Locate the cell with the specified text and output its (X, Y) center coordinate. 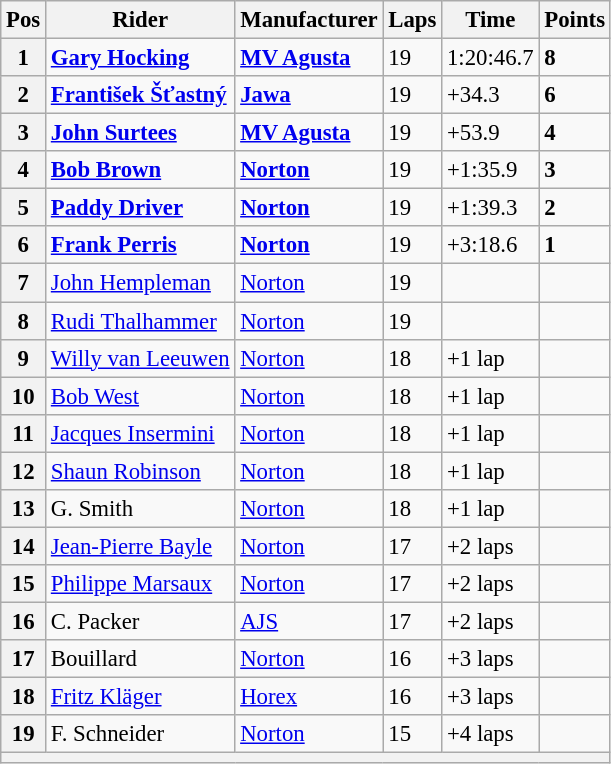
+3:18.6 (490, 245)
Philippe Marsaux (140, 584)
John Hempleman (140, 283)
Bob West (140, 396)
13 (24, 509)
G. Smith (140, 509)
10 (24, 396)
Rudi Thalhammer (140, 321)
Bouillard (140, 659)
1:20:46.7 (490, 58)
+1:39.3 (490, 208)
Frank Perris (140, 245)
+1:35.9 (490, 170)
Jawa (309, 95)
Rider (140, 20)
Fritz Kläger (140, 697)
Paddy Driver (140, 208)
+53.9 (490, 133)
Laps (412, 20)
Bob Brown (140, 170)
C. Packer (140, 621)
12 (24, 471)
Horex (309, 697)
7 (24, 283)
5 (24, 208)
F. Schneider (140, 734)
Time (490, 20)
AJS (309, 621)
Points (574, 20)
Jacques Insermini (140, 433)
Pos (24, 20)
Jean-Pierre Bayle (140, 546)
Gary Hocking (140, 58)
Willy van Leeuwen (140, 358)
+34.3 (490, 95)
František Šťastný (140, 95)
9 (24, 358)
14 (24, 546)
11 (24, 433)
+4 laps (490, 734)
John Surtees (140, 133)
Manufacturer (309, 20)
Shaun Robinson (140, 471)
